Identify which cell holds the provided text, then report its (X, Y) central coordinate. 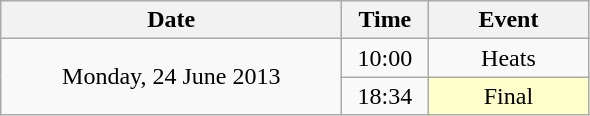
10:00 (385, 58)
Date (172, 20)
Monday, 24 June 2013 (172, 77)
18:34 (385, 96)
Time (385, 20)
Final (508, 96)
Event (508, 20)
Heats (508, 58)
